Determine the [x, y] coordinate at the center of the cell enclosing the given text.  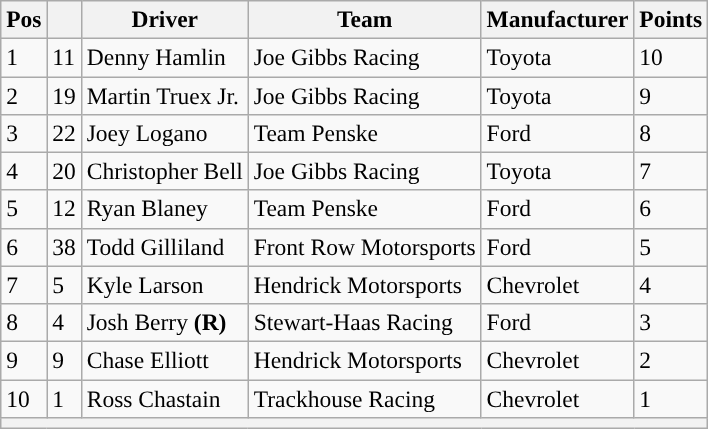
Trackhouse Racing [364, 398]
19 [64, 95]
Points [671, 19]
Ross Chastain [164, 398]
Denny Hamlin [164, 57]
Stewart-Haas Racing [364, 322]
Team [364, 19]
Josh Berry (R) [164, 322]
12 [64, 209]
Christopher Bell [164, 171]
Kyle Larson [164, 285]
Chase Elliott [164, 360]
11 [64, 57]
Manufacturer [558, 19]
20 [64, 171]
Pos [24, 19]
38 [64, 247]
Martin Truex Jr. [164, 95]
Todd Gilliland [164, 247]
Joey Logano [164, 133]
Ryan Blaney [164, 209]
Front Row Motorsports [364, 247]
Driver [164, 19]
22 [64, 133]
